Identify which cell holds the provided text, then report its (x, y) central coordinate. 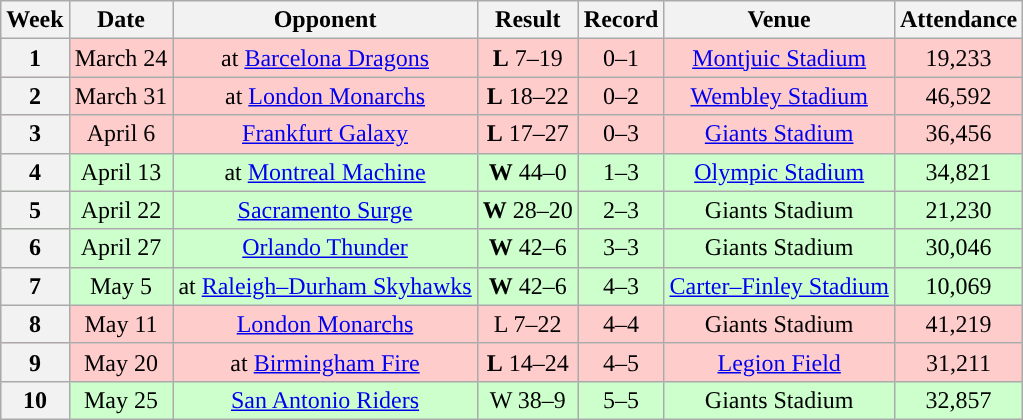
Record (621, 20)
6 (35, 248)
Wembley Stadium (779, 96)
31,211 (958, 362)
at Birmingham Fire (325, 362)
0–1 (621, 58)
L 7–22 (528, 324)
4 (35, 172)
May 11 (121, 324)
9 (35, 362)
Frankfurt Galaxy (325, 134)
London Monarchs (325, 324)
2 (35, 96)
W 44–0 (528, 172)
30,046 (958, 248)
1 (35, 58)
April 22 (121, 210)
Date (121, 20)
April 27 (121, 248)
March 31 (121, 96)
5–5 (621, 400)
19,233 (958, 58)
7 (35, 286)
L 14–24 (528, 362)
Venue (779, 20)
36,456 (958, 134)
Sacramento Surge (325, 210)
April 6 (121, 134)
San Antonio Riders (325, 400)
Orlando Thunder (325, 248)
10 (35, 400)
Legion Field (779, 362)
Result (528, 20)
8 (35, 324)
41,219 (958, 324)
3 (35, 134)
Carter–Finley Stadium (779, 286)
May 20 (121, 362)
Montjuic Stadium (779, 58)
0–2 (621, 96)
1–3 (621, 172)
4–4 (621, 324)
21,230 (958, 210)
March 24 (121, 58)
L 18–22 (528, 96)
4–5 (621, 362)
L 17–27 (528, 134)
32,857 (958, 400)
May 25 (121, 400)
3–3 (621, 248)
April 13 (121, 172)
L 7–19 (528, 58)
Week (35, 20)
4–3 (621, 286)
Attendance (958, 20)
at Raleigh–Durham Skyhawks (325, 286)
46,592 (958, 96)
0–3 (621, 134)
W 38–9 (528, 400)
Opponent (325, 20)
Olympic Stadium (779, 172)
2–3 (621, 210)
5 (35, 210)
34,821 (958, 172)
May 5 (121, 286)
at Barcelona Dragons (325, 58)
at Montreal Machine (325, 172)
W 28–20 (528, 210)
10,069 (958, 286)
at London Monarchs (325, 96)
